Capture the cell that displays the provided text and extract its (X, Y) central coordinate. 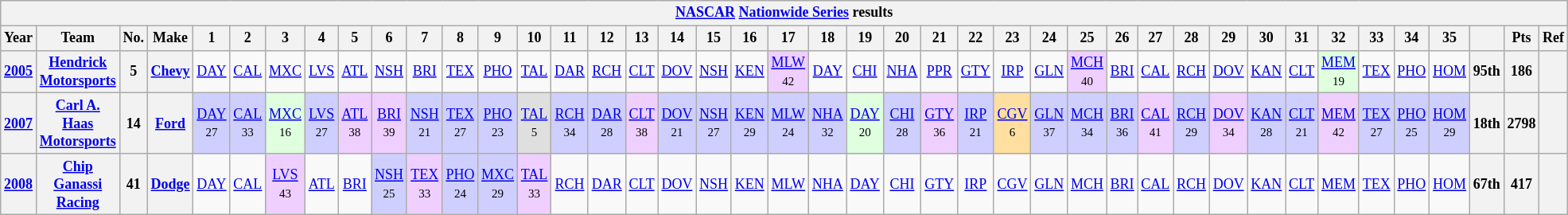
CHI28 (902, 123)
2005 (19, 72)
KEN29 (749, 123)
2798 (1521, 123)
MCH34 (1087, 123)
IRP21 (975, 123)
25 (1087, 38)
MLW42 (788, 72)
33 (1376, 38)
2 (248, 38)
18 (827, 38)
MXC16 (286, 123)
Chevy (170, 72)
KAN28 (1266, 123)
Chip Ganassi Racing (78, 184)
186 (1521, 72)
Make (170, 38)
Year (19, 38)
LVS (321, 72)
GLN37 (1049, 123)
MEM42 (1339, 123)
26 (1122, 38)
31 (1301, 38)
Ref (1554, 38)
MEM (1339, 184)
16 (749, 38)
CLT38 (641, 123)
BRI36 (1122, 123)
TEX33 (425, 184)
21 (940, 38)
2008 (19, 184)
MCH40 (1087, 72)
34 (1411, 38)
20 (902, 38)
67th (1486, 184)
NSH27 (714, 123)
4 (321, 38)
MLW (788, 184)
PPR (940, 72)
NASCAR Nationwide Series results (784, 13)
CGV (1012, 184)
3 (286, 38)
35 (1449, 38)
24 (1049, 38)
GTY36 (940, 123)
22 (975, 38)
29 (1228, 38)
No. (134, 38)
DAY20 (865, 123)
Team (78, 38)
MCH (1087, 184)
32 (1339, 38)
TAL33 (534, 184)
RCH29 (1192, 123)
DAR28 (606, 123)
CAL41 (1155, 123)
ATL38 (355, 123)
Hendrick Motorsports (78, 72)
TAL (534, 72)
95th (1486, 72)
CAL33 (248, 123)
PHO25 (1411, 123)
12 (606, 38)
Ford (170, 123)
CLT21 (1301, 123)
LVS27 (321, 123)
RCH34 (570, 123)
MXC (286, 72)
11 (570, 38)
DOV34 (1228, 123)
18th (1486, 123)
10 (534, 38)
2007 (19, 123)
417 (1521, 184)
8 (460, 38)
15 (714, 38)
BRI39 (390, 123)
TAL5 (534, 123)
NSH21 (425, 123)
NSH25 (390, 184)
Pts (1521, 38)
MLW24 (788, 123)
Carl A. Haas Motorsports (78, 123)
27 (1155, 38)
MEM19 (1339, 72)
6 (390, 38)
17 (788, 38)
DOV21 (677, 123)
7 (425, 38)
19 (865, 38)
41 (134, 184)
LVS43 (286, 184)
HOM29 (1449, 123)
13 (641, 38)
1 (212, 38)
PHO23 (498, 123)
9 (498, 38)
CGV6 (1012, 123)
DAY27 (212, 123)
Dodge (170, 184)
MXC29 (498, 184)
23 (1012, 38)
PHO24 (460, 184)
28 (1192, 38)
30 (1266, 38)
NHA32 (827, 123)
